Extract the (X, Y) coordinate from the center of the cell holding the provided text.  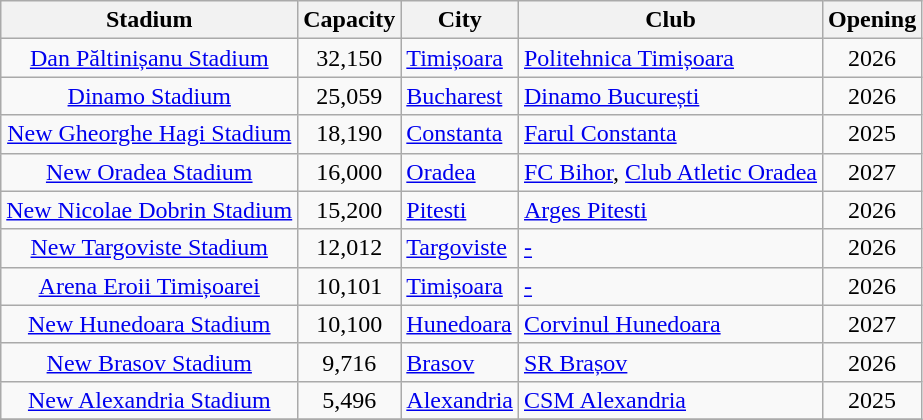
Arena Eroii Timișoarei (150, 286)
15,200 (350, 210)
9,716 (350, 362)
Dan Păltinișanu Stadium (150, 58)
Brasov (460, 362)
Corvinul Hunedoara (670, 324)
12,012 (350, 248)
16,000 (350, 172)
Stadium (150, 20)
10,100 (350, 324)
New Nicolae Dobrin Stadium (150, 210)
Targoviste (460, 248)
New Gheorghe Hagi Stadium (150, 134)
25,059 (350, 96)
Bucharest (460, 96)
City (460, 20)
FC Bihor, Club Atletic Oradea (670, 172)
New Targoviste Stadium (150, 248)
Constanta (460, 134)
Opening (872, 20)
Dinamo Stadium (150, 96)
Dinamo București (670, 96)
18,190 (350, 134)
Capacity (350, 20)
CSM Alexandria (670, 400)
32,150 (350, 58)
New Brasov Stadium (150, 362)
SR Brașov (670, 362)
Hunedoara (460, 324)
Farul Constanta (670, 134)
New Oradea Stadium (150, 172)
New Alexandria Stadium (150, 400)
Politehnica Timișoara (670, 58)
10,101 (350, 286)
Arges Pitesti (670, 210)
5,496 (350, 400)
New Hunedoara Stadium (150, 324)
Alexandria (460, 400)
Club (670, 20)
Pitesti (460, 210)
Oradea (460, 172)
